Extract the (x, y) coordinate from the center of the cell holding the provided text.  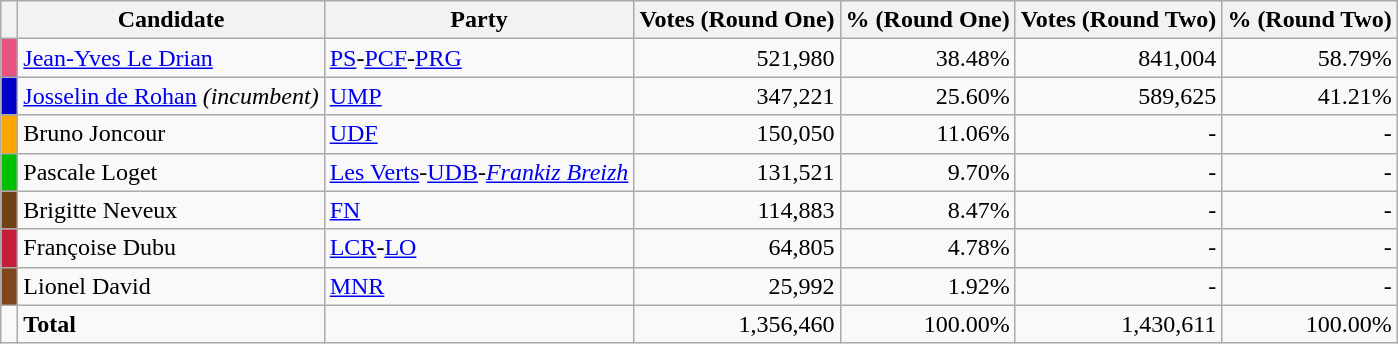
Brigitte Neveux (171, 210)
Candidate (171, 20)
347,221 (737, 96)
Votes (Round Two) (1118, 20)
UDF (479, 134)
Lionel David (171, 286)
1,356,460 (737, 324)
Pascale Loget (171, 172)
UMP (479, 96)
9.70% (928, 172)
11.06% (928, 134)
114,883 (737, 210)
Total (171, 324)
25,992 (737, 286)
Votes (Round One) (737, 20)
% (Round Two) (1310, 20)
1,430,611 (1118, 324)
38.48% (928, 58)
4.78% (928, 248)
58.79% (1310, 58)
150,050 (737, 134)
1.92% (928, 286)
Françoise Dubu (171, 248)
Josselin de Rohan (incumbent) (171, 96)
Bruno Joncour (171, 134)
8.47% (928, 210)
521,980 (737, 58)
MNR (479, 286)
Les Verts-UDB-Frankiz Breizh (479, 172)
589,625 (1118, 96)
Jean-Yves Le Drian (171, 58)
25.60% (928, 96)
FN (479, 210)
Party (479, 20)
% (Round One) (928, 20)
PS-PCF-PRG (479, 58)
131,521 (737, 172)
41.21% (1310, 96)
64,805 (737, 248)
841,004 (1118, 58)
LCR-LO (479, 248)
